Output the [X, Y] coordinate of the center of the cell containing the given text.  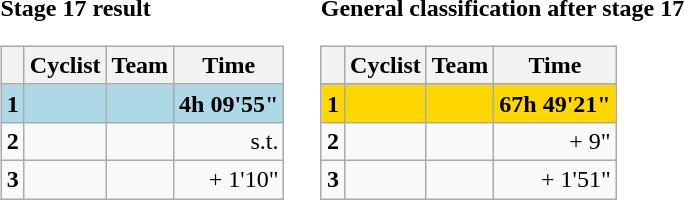
+ 1'51" [555, 179]
+ 9" [555, 141]
67h 49'21" [555, 103]
4h 09'55" [229, 103]
+ 1'10" [229, 179]
s.t. [229, 141]
